Capture the cell that displays the provided text and extract its (x, y) central coordinate. 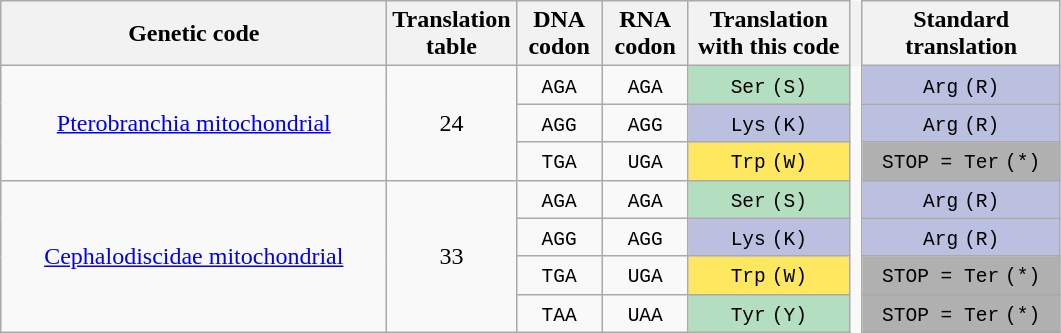
Translation with this code (768, 34)
DNA codon (559, 34)
TAA (559, 313)
Tyr (Y) (768, 313)
Standard translation (962, 34)
Translation table (452, 34)
Cephalodiscidae mitochondrial (194, 256)
Genetic code (194, 34)
24 (452, 123)
RNA codon (645, 34)
Pterobranchia mitochondrial (194, 123)
UAA (645, 313)
33 (452, 256)
